Identify which cell holds the provided text, then report its [x, y] central coordinate. 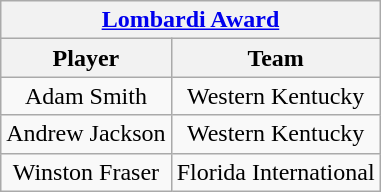
Lombardi Award [190, 20]
Adam Smith [86, 96]
Winston Fraser [86, 172]
Team [276, 58]
Andrew Jackson [86, 134]
Florida International [276, 172]
Player [86, 58]
